Output the [x, y] coordinate of the center of the cell containing the given text.  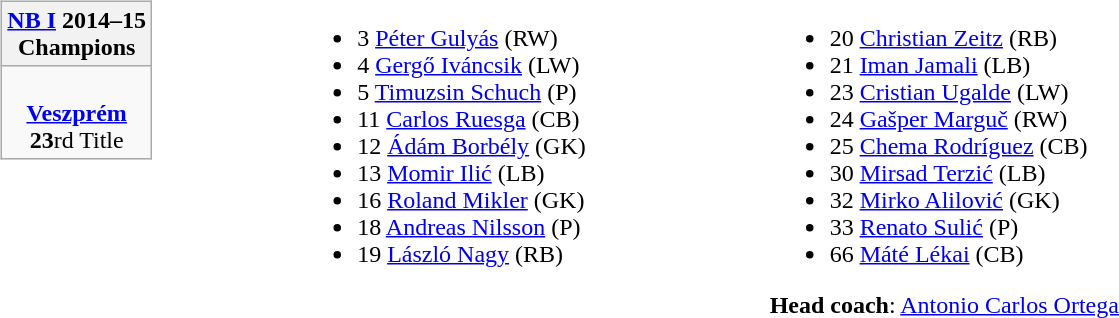
Veszprém23rd Title [77, 112]
NB I 2014–15Champions [77, 34]
